Determine the [x, y] coordinate at the center of the cell enclosing the given text.  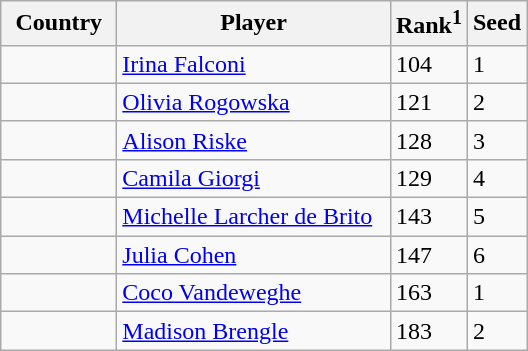
Olivia Rogowska [254, 102]
Michelle Larcher de Brito [254, 217]
4 [496, 178]
5 [496, 217]
128 [428, 140]
143 [428, 217]
Seed [496, 24]
Camila Giorgi [254, 178]
183 [428, 331]
129 [428, 178]
Country [59, 24]
Player [254, 24]
3 [496, 140]
Irina Falconi [254, 64]
121 [428, 102]
Rank1 [428, 24]
Alison Riske [254, 140]
104 [428, 64]
163 [428, 293]
Coco Vandeweghe [254, 293]
6 [496, 255]
Julia Cohen [254, 255]
147 [428, 255]
Madison Brengle [254, 331]
